From the cell containing the given text, extract its center point as [X, Y] coordinate. 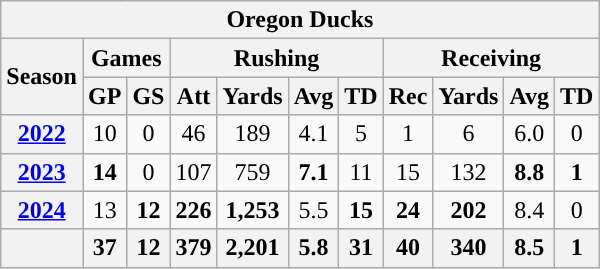
Rushing [276, 58]
31 [361, 248]
Games [126, 58]
189 [252, 134]
5.8 [314, 248]
Oregon Ducks [300, 20]
2,201 [252, 248]
Att [194, 96]
132 [468, 172]
Receiving [491, 58]
4.1 [314, 134]
8.4 [530, 210]
2023 [42, 172]
11 [361, 172]
Season [42, 77]
1,253 [252, 210]
759 [252, 172]
340 [468, 248]
46 [194, 134]
13 [104, 210]
226 [194, 210]
2022 [42, 134]
7.1 [314, 172]
24 [408, 210]
37 [104, 248]
379 [194, 248]
40 [408, 248]
107 [194, 172]
GP [104, 96]
8.5 [530, 248]
202 [468, 210]
6.0 [530, 134]
14 [104, 172]
8.8 [530, 172]
10 [104, 134]
Rec [408, 96]
GS [148, 96]
5 [361, 134]
6 [468, 134]
2024 [42, 210]
5.5 [314, 210]
